Determine the [X, Y] coordinate at the center of the cell enclosing the given text.  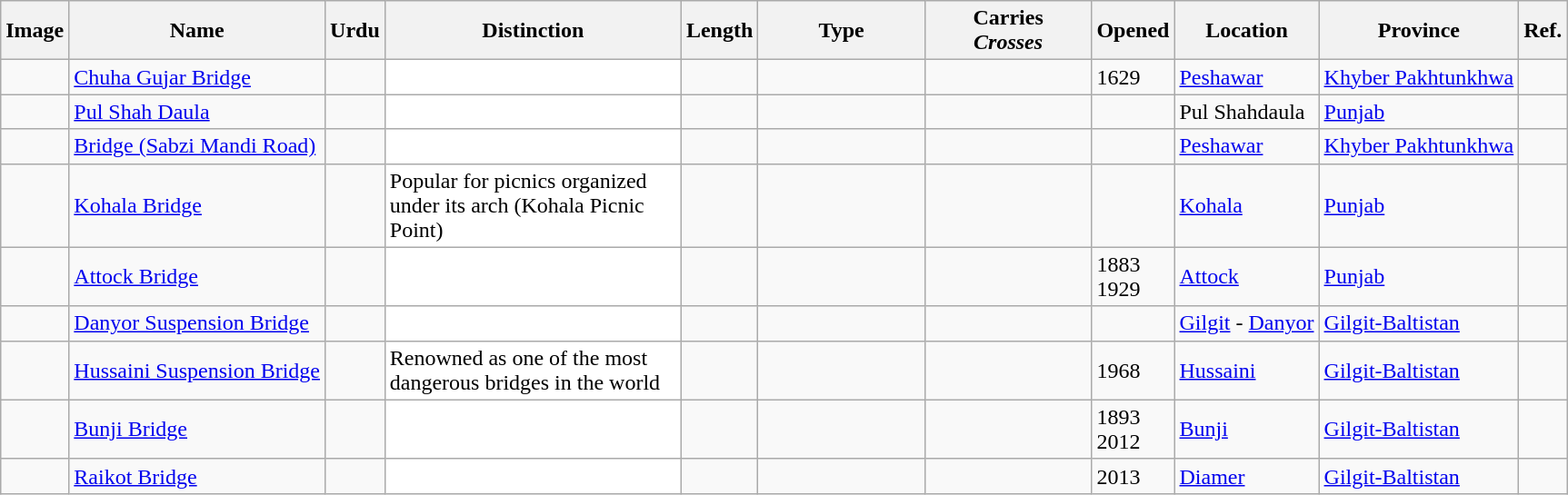
18932012 [1133, 429]
2013 [1133, 476]
Bunji [1247, 429]
Danyor Suspension Bridge [197, 323]
Renowned as one of the most dangerous bridges in the world [533, 371]
Bunji Bridge [197, 429]
Location [1247, 31]
Diamer [1247, 476]
1968 [1133, 371]
Urdu [355, 31]
Bridge (Sabzi Mandi Road) [197, 146]
Attock Bridge [197, 276]
Type [842, 31]
Raikot Bridge [197, 476]
Kohala [1247, 205]
Pul Shah Daula [197, 112]
Hussaini [1247, 371]
Gilgit - Danyor [1247, 323]
Popular for picnics organized under its arch (Kohala Picnic Point) [533, 205]
Attock [1247, 276]
Opened [1133, 31]
Chuha Gujar Bridge [197, 77]
Image [35, 31]
Ref. [1543, 31]
Pul Shahdaula [1247, 112]
Province [1419, 31]
Hussaini Suspension Bridge [197, 371]
18831929 [1133, 276]
Name [197, 31]
CarriesCrosses [1008, 31]
1629 [1133, 77]
Length [719, 31]
Distinction [533, 31]
Kohala Bridge [197, 205]
